Scan for the cell matching the given text and deliver its [X, Y] coordinate at center. 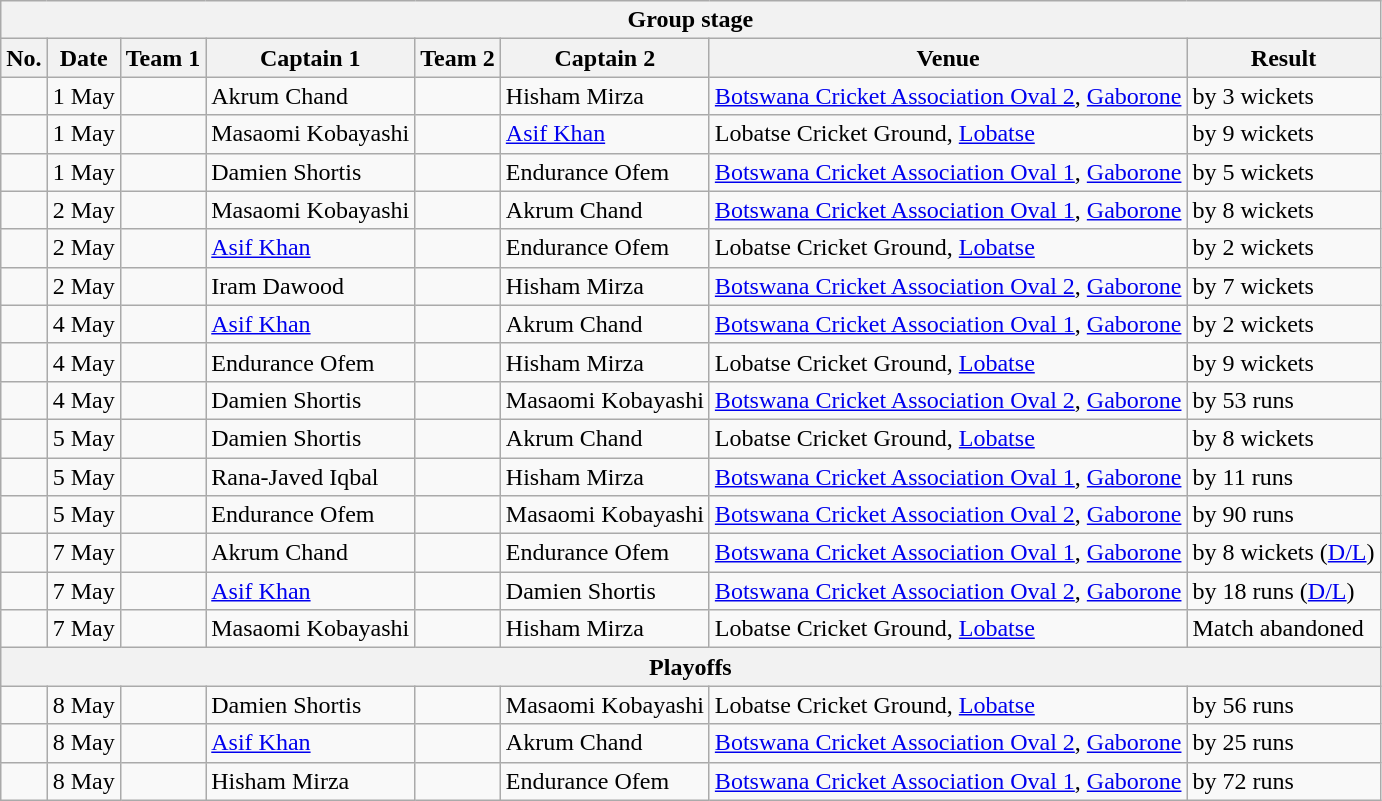
Captain 2 [604, 58]
by 90 runs [1284, 515]
Iram Dawood [310, 286]
No. [24, 58]
Group stage [690, 20]
by 3 wickets [1284, 96]
Team 2 [458, 58]
Captain 1 [310, 58]
by 5 wickets [1284, 172]
by 53 runs [1284, 400]
Playoffs [690, 667]
by 72 runs [1284, 781]
Rana-Javed Iqbal [310, 477]
by 11 runs [1284, 477]
by 25 runs [1284, 743]
by 7 wickets [1284, 286]
Result [1284, 58]
by 18 runs (D/L) [1284, 591]
Match abandoned [1284, 629]
by 8 wickets (D/L) [1284, 553]
Date [84, 58]
Venue [948, 58]
Team 1 [163, 58]
by 56 runs [1284, 705]
